Locate the cell with the specified text and output its [X, Y] center coordinate. 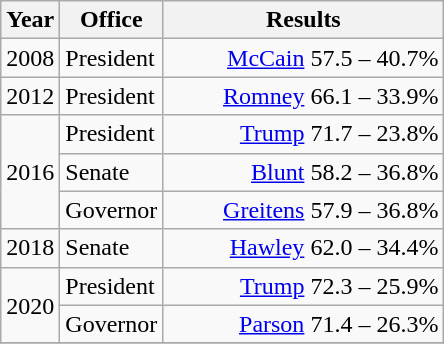
McCain 57.5 – 40.7% [304, 58]
Greitens 57.9 – 36.8% [304, 210]
2020 [30, 305]
Trump 72.3 – 25.9% [304, 286]
Romney 66.1 – 33.9% [304, 96]
Trump 71.7 – 23.8% [304, 134]
2018 [30, 248]
Year [30, 20]
Results [304, 20]
2008 [30, 58]
Office [112, 20]
Parson 71.4 – 26.3% [304, 324]
Blunt 58.2 – 36.8% [304, 172]
2012 [30, 96]
2016 [30, 172]
Hawley 62.0 – 34.4% [304, 248]
